Locate the cell with the specified text and output its (X, Y) center coordinate. 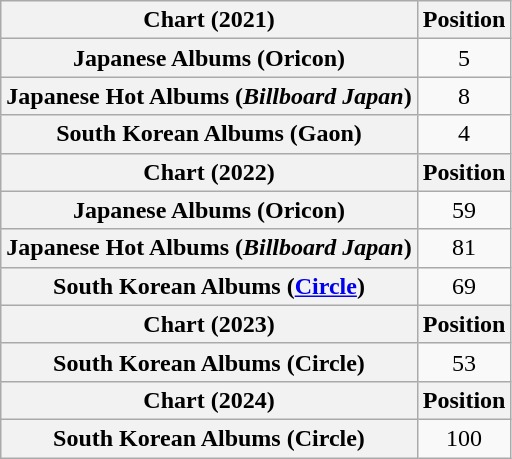
59 (464, 210)
81 (464, 248)
Chart (2021) (209, 20)
South Korean Albums (Gaon) (209, 134)
5 (464, 58)
8 (464, 96)
100 (464, 438)
Chart (2022) (209, 172)
69 (464, 286)
Chart (2024) (209, 400)
Chart (2023) (209, 324)
4 (464, 134)
53 (464, 362)
